Output the (X, Y) coordinate of the center of the cell containing the given text.  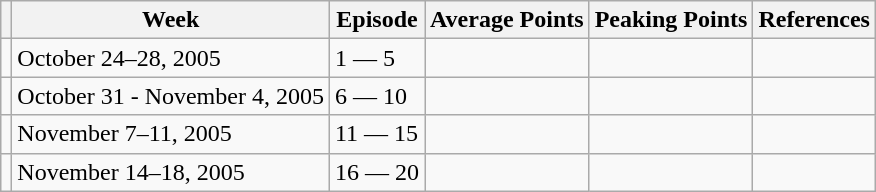
November 7–11, 2005 (171, 134)
Average Points (508, 20)
16 — 20 (376, 172)
November 14–18, 2005 (171, 172)
1 — 5 (376, 58)
October 31 - November 4, 2005 (171, 96)
11 — 15 (376, 134)
Episode (376, 20)
Peaking Points (671, 20)
October 24–28, 2005 (171, 58)
Week (171, 20)
References (814, 20)
6 — 10 (376, 96)
